Output the [x, y] coordinate of the center of the cell containing the given text.  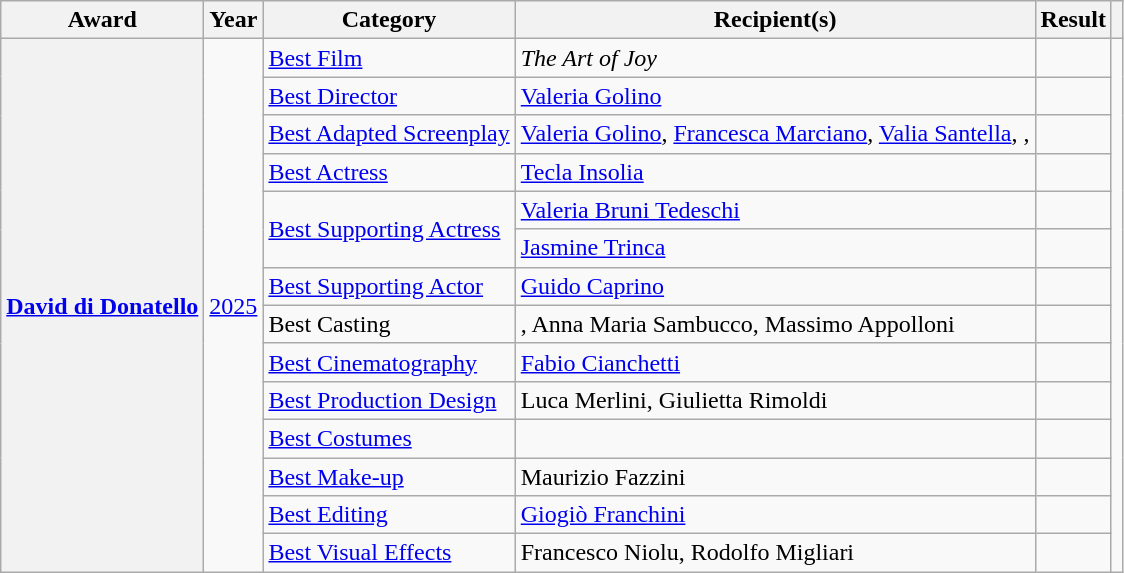
Category [389, 20]
Best Film [389, 58]
Best Production Design [389, 400]
Valeria Golino, Francesca Marciano, Valia Santella, , [775, 134]
Best Actress [389, 172]
Francesco Niolu, Rodolfo Migliari [775, 553]
Best Cinematography [389, 362]
Best Editing [389, 515]
Result [1073, 20]
Recipient(s) [775, 20]
Best Supporting Actor [389, 286]
Award [102, 20]
Best Casting [389, 324]
Maurizio Fazzini [775, 477]
, Anna Maria Sambucco, Massimo Appolloni [775, 324]
Valeria Golino [775, 96]
Best Adapted Screenplay [389, 134]
Tecla Insolia [775, 172]
2025 [234, 306]
The Art of Joy [775, 58]
David di Donatello [102, 306]
Best Make-up [389, 477]
Best Director [389, 96]
Best Supporting Actress [389, 229]
Year [234, 20]
Best Costumes [389, 438]
Fabio Cianchetti [775, 362]
Luca Merlini, Giulietta Rimoldi [775, 400]
Valeria Bruni Tedeschi [775, 210]
Guido Caprino [775, 286]
Best Visual Effects [389, 553]
Jasmine Trinca [775, 248]
Giogiò Franchini [775, 515]
